For the text-containing cell, return its midpoint in (x, y) coordinate format. 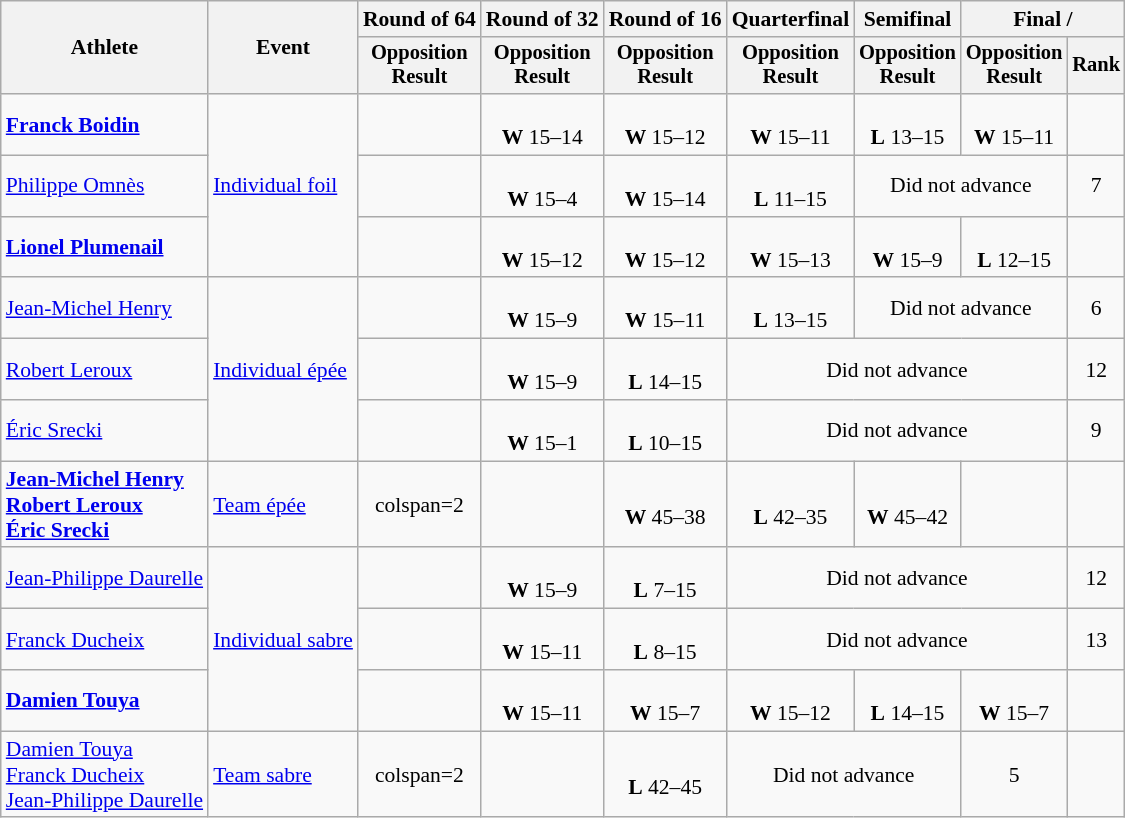
Damien TouyaFranck DucheixJean-Philippe Daurelle (104, 774)
Round of 64 (420, 19)
L 10–15 (666, 430)
W 15–1 (542, 430)
L 12–15 (1014, 248)
L 8–15 (666, 640)
Round of 32 (542, 19)
Individual sabre (283, 640)
Robert Leroux (104, 370)
Quarterfinal (791, 19)
Semifinal (908, 19)
9 (1096, 430)
W 45–42 (908, 504)
Athlete (104, 48)
Damien Touya (104, 700)
Rank (1096, 66)
Philippe Omnès (104, 186)
Éric Srecki (104, 430)
Event (283, 48)
L 42–45 (666, 774)
L 11–15 (791, 186)
Individual foil (283, 186)
Jean-Michel Henry (104, 308)
7 (1096, 186)
Individual épée (283, 370)
5 (1014, 774)
Final / (1043, 19)
Round of 16 (666, 19)
Jean-Michel HenryRobert LerouxÉric Srecki (104, 504)
13 (1096, 640)
W 15–13 (791, 248)
L 42–35 (791, 504)
6 (1096, 308)
W 45–38 (666, 504)
L 7–15 (666, 578)
Team épée (283, 504)
Jean-Philippe Daurelle (104, 578)
Lionel Plumenail (104, 248)
Franck Ducheix (104, 640)
Franck Boidin (104, 124)
Team sabre (283, 774)
W 15–4 (542, 186)
